From the cell containing the given text, extract its center point as (x, y) coordinate. 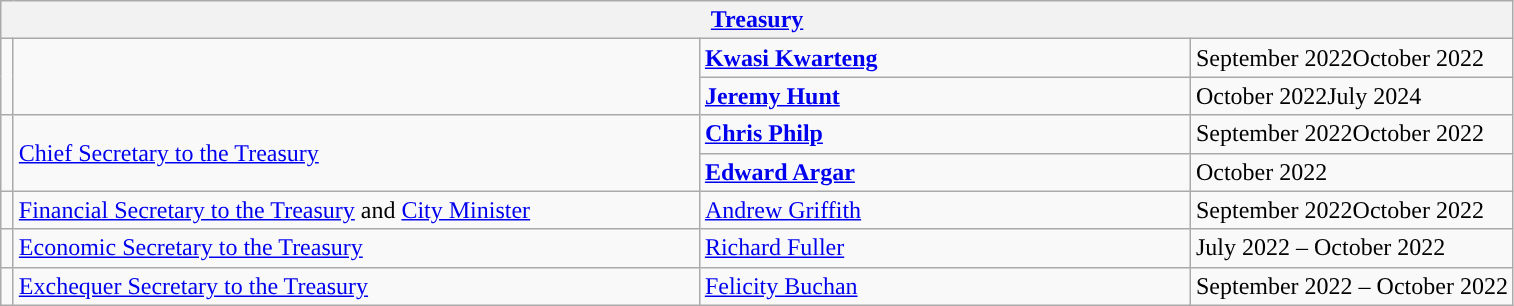
Andrew Griffith (944, 210)
Chris Philp (944, 134)
Jeremy Hunt (944, 96)
Treasury (758, 20)
September 2022 – October 2022 (1352, 286)
Richard Fuller (944, 248)
Economic Secretary to the Treasury (356, 248)
Edward Argar (944, 172)
Financial Secretary to the Treasury and City Minister (356, 210)
July 2022 – October 2022 (1352, 248)
October 2022July 2024 (1352, 96)
Exchequer Secretary to the Treasury (356, 286)
Chief Secretary to the Treasury (356, 153)
Felicity Buchan (944, 286)
October 2022 (1352, 172)
Kwasi Kwarteng (944, 58)
